Identify which cell holds the provided text, then report its [X, Y] central coordinate. 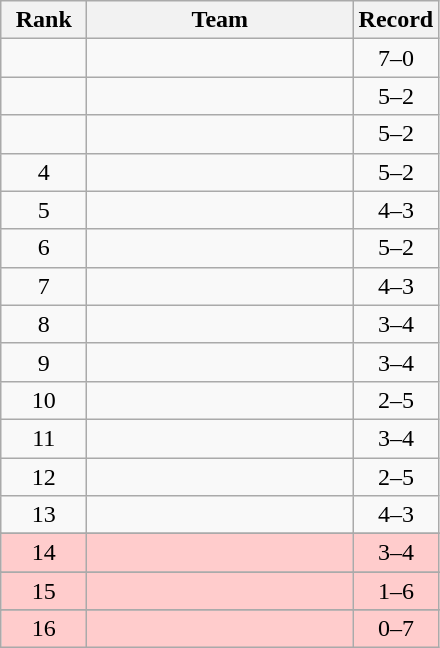
Team [220, 20]
11 [44, 438]
5 [44, 210]
8 [44, 324]
Rank [44, 20]
0–7 [396, 629]
16 [44, 629]
6 [44, 248]
7 [44, 286]
9 [44, 362]
Record [396, 20]
1–6 [396, 591]
15 [44, 591]
4 [44, 172]
12 [44, 477]
14 [44, 553]
10 [44, 400]
7–0 [396, 58]
13 [44, 515]
